Output the (x, y) coordinate of the center of the cell containing the given text.  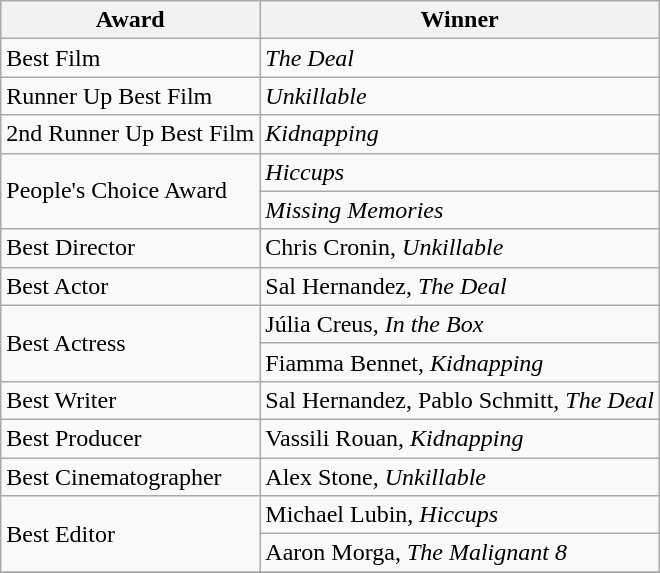
Chris Cronin, Unkillable (460, 248)
Vassili Rouan, Kidnapping (460, 438)
Missing Memories (460, 210)
2nd Runner Up Best Film (130, 134)
Best Editor (130, 534)
Winner (460, 20)
Unkillable (460, 96)
Award (130, 20)
Hiccups (460, 172)
Júlia Creus, In the Box (460, 324)
Aaron Morga, The Malignant 8 (460, 553)
People's Choice Award (130, 191)
Alex Stone, Unkillable (460, 477)
Best Writer (130, 400)
Fiamma Bennet, Kidnapping (460, 362)
Kidnapping (460, 134)
Best Actress (130, 343)
Best Film (130, 58)
Runner Up Best Film (130, 96)
Best Director (130, 248)
Best Actor (130, 286)
The Deal (460, 58)
Best Producer (130, 438)
Michael Lubin, Hiccups (460, 515)
Sal Hernandez, The Deal (460, 286)
Best Cinematographer (130, 477)
Sal Hernandez, Pablo Schmitt, The Deal (460, 400)
